Determine the [X, Y] coordinate at the center of the cell enclosing the given text.  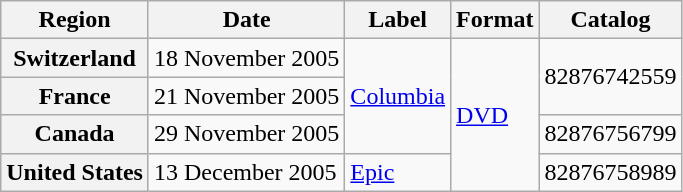
France [75, 96]
Epic [398, 172]
13 December 2005 [246, 172]
82876758989 [610, 172]
DVD [495, 115]
Columbia [398, 96]
Date [246, 20]
Region [75, 20]
Switzerland [75, 58]
United States [75, 172]
82876756799 [610, 134]
Label [398, 20]
21 November 2005 [246, 96]
Canada [75, 134]
Catalog [610, 20]
Format [495, 20]
82876742559 [610, 77]
18 November 2005 [246, 58]
29 November 2005 [246, 134]
